Scan for the cell matching the given text and deliver its (x, y) coordinate at center. 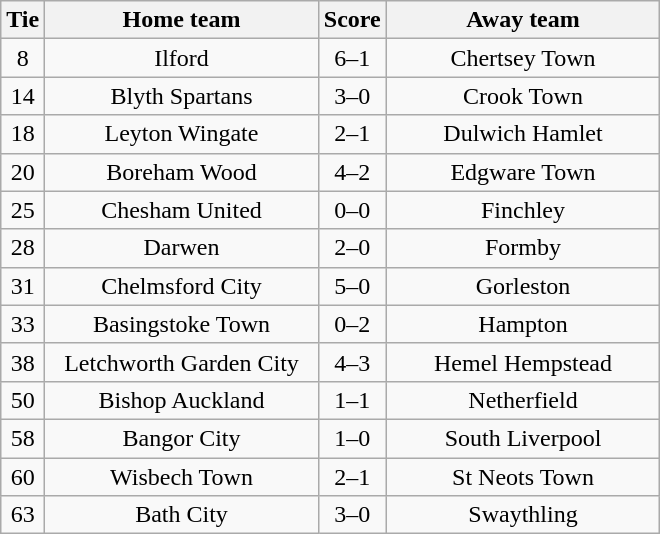
Ilford (182, 58)
Gorleston (523, 286)
4–3 (352, 362)
31 (23, 286)
6–1 (352, 58)
14 (23, 96)
Hampton (523, 324)
St Neots Town (523, 477)
60 (23, 477)
25 (23, 210)
Home team (182, 20)
8 (23, 58)
Bishop Auckland (182, 400)
2–0 (352, 248)
38 (23, 362)
Darwen (182, 248)
0–0 (352, 210)
Chertsey Town (523, 58)
33 (23, 324)
Tie (23, 20)
Swaythling (523, 515)
58 (23, 438)
Letchworth Garden City (182, 362)
50 (23, 400)
Boreham Wood (182, 172)
63 (23, 515)
Bangor City (182, 438)
1–0 (352, 438)
Chesham United (182, 210)
Away team (523, 20)
28 (23, 248)
5–0 (352, 286)
Bath City (182, 515)
Chelmsford City (182, 286)
0–2 (352, 324)
Blyth Spartans (182, 96)
Dulwich Hamlet (523, 134)
South Liverpool (523, 438)
1–1 (352, 400)
20 (23, 172)
18 (23, 134)
Finchley (523, 210)
Hemel Hempstead (523, 362)
4–2 (352, 172)
Formby (523, 248)
Crook Town (523, 96)
Leyton Wingate (182, 134)
Edgware Town (523, 172)
Score (352, 20)
Wisbech Town (182, 477)
Basingstoke Town (182, 324)
Netherfield (523, 400)
